Detect which cell encompasses the target text, then output its [X, Y] center coordinate. 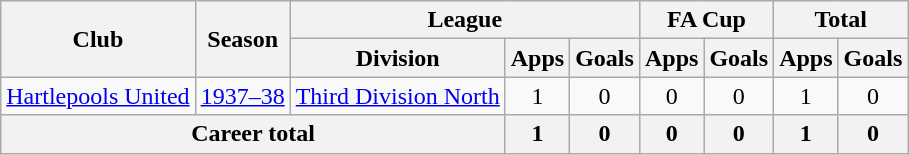
Season [242, 39]
1937–38 [242, 96]
Division [398, 58]
Club [98, 39]
FA Cup [706, 20]
Total [841, 20]
Third Division North [398, 96]
League [464, 20]
Hartlepools United [98, 96]
Career total [253, 134]
